Locate the cell with the specified text and output its [x, y] center coordinate. 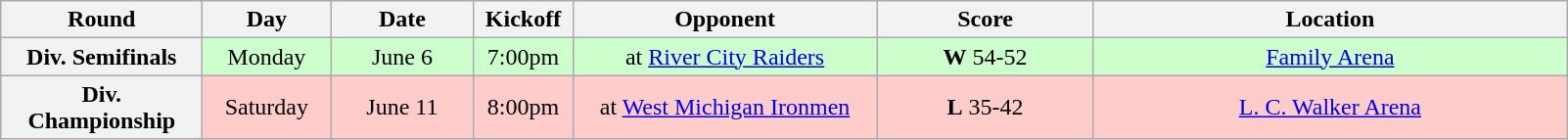
Div. Championship [102, 108]
at West Michigan Ironmen [724, 108]
W 54-52 [985, 57]
Monday [266, 57]
Saturday [266, 108]
L 35-42 [985, 108]
June 6 [402, 57]
Day [266, 20]
June 11 [402, 108]
Opponent [724, 20]
Location [1330, 20]
Score [985, 20]
Family Arena [1330, 57]
Round [102, 20]
at River City Raiders [724, 57]
Date [402, 20]
Kickoff [523, 20]
7:00pm [523, 57]
L. C. Walker Arena [1330, 108]
8:00pm [523, 108]
Div. Semifinals [102, 57]
